Search for the cell housing the specified text and yield its (x, y) center coordinate. 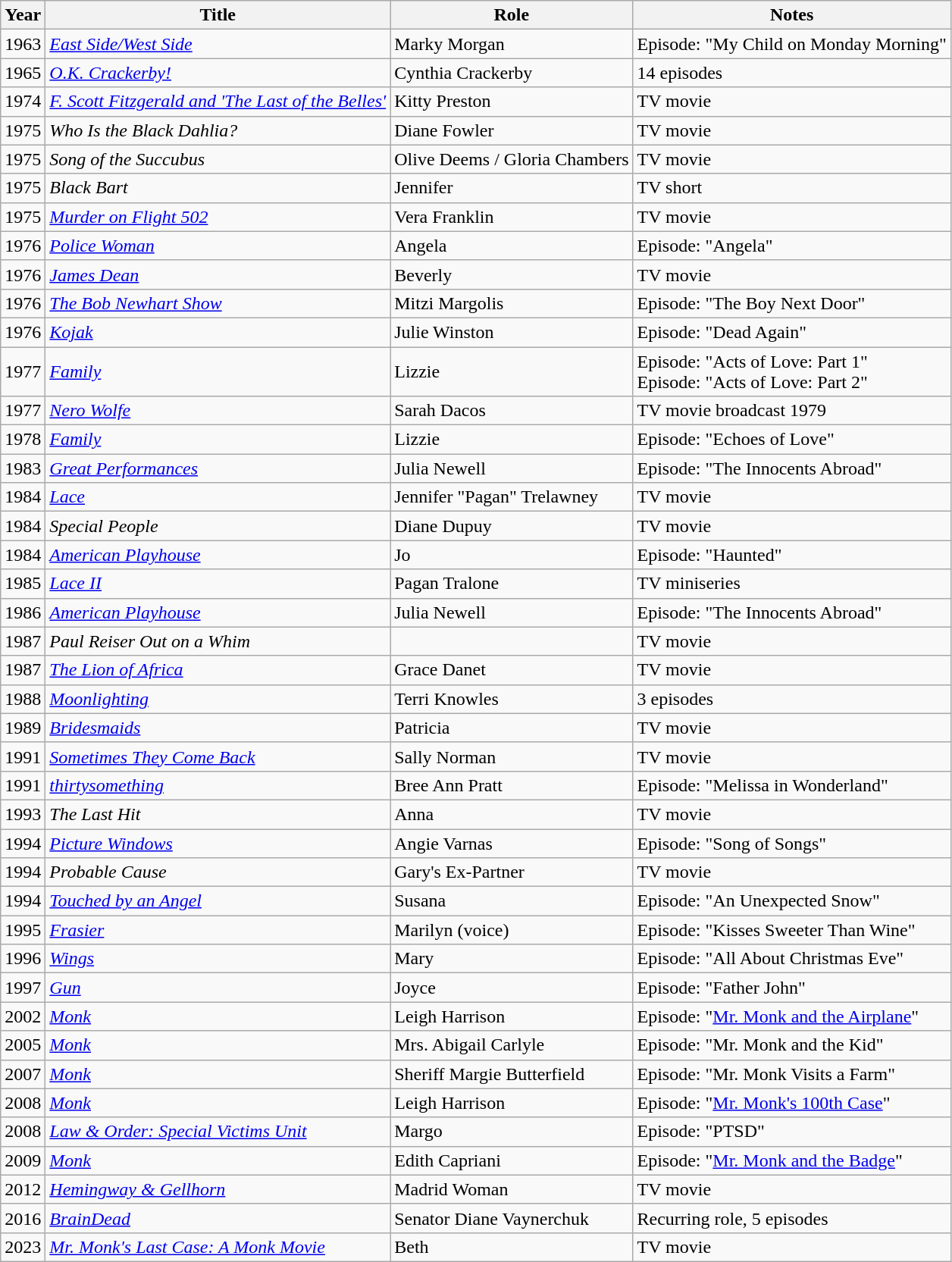
Episode: "Mr. Monk and the Badge" (791, 1160)
Marilyn (voice) (512, 930)
Hemingway & Gellhorn (218, 1189)
Episode: "PTSD" (791, 1132)
The Last Hit (218, 814)
Murder on Flight 502 (218, 217)
1989 (23, 728)
The Bob Newhart Show (218, 303)
Notes (791, 15)
14 episodes (791, 73)
Episode: "All About Christmas Eve" (791, 959)
Diane Dupuy (512, 526)
Cynthia Crackerby (512, 73)
2012 (23, 1189)
Episode: "Kisses Sweeter Than Wine" (791, 930)
2023 (23, 1247)
Senator Diane Vaynerchuk (512, 1218)
Mary (512, 959)
Episode: "Haunted" (791, 555)
Vera Franklin (512, 217)
thirtysomething (218, 785)
Episode: "Dead Again" (791, 332)
Episode: "Mr. Monk Visits a Farm" (791, 1074)
Wings (218, 959)
Beverly (512, 274)
Sheriff Margie Butterfield (512, 1074)
Nero Wolfe (218, 411)
Sally Norman (512, 756)
Marky Morgan (512, 44)
Law & Order: Special Victims Unit (218, 1132)
Kitty Preston (512, 102)
Episode: "The Boy Next Door" (791, 303)
1997 (23, 988)
Mr. Monk's Last Case: A Monk Movie (218, 1247)
Bree Ann Pratt (512, 785)
2002 (23, 1016)
Jo (512, 555)
Episode: "Mr. Monk's 100th Case" (791, 1103)
Terri Knowles (512, 699)
Picture Windows (218, 844)
1995 (23, 930)
East Side/West Side (218, 44)
Mitzi Margolis (512, 303)
Title (218, 15)
Edith Capriani (512, 1160)
Mrs. Abigail Carlyle (512, 1045)
Julie Winston (512, 332)
Lace (218, 497)
Pagan Tralone (512, 584)
3 episodes (791, 699)
James Dean (218, 274)
Episode: "Father John" (791, 988)
1993 (23, 814)
Episode: "Acts of Love: Part 1"Episode: "Acts of Love: Part 2" (791, 371)
Jennifer (512, 188)
Susana (512, 901)
Gun (218, 988)
Diane Fowler (512, 130)
Episode: "Echoes of Love" (791, 440)
Role (512, 15)
Special People (218, 526)
2009 (23, 1160)
Black Bart (218, 188)
Probable Cause (218, 872)
Olive Deems / Gloria Chambers (512, 159)
Grace Danet (512, 670)
1965 (23, 73)
Episode: "Melissa in Wonderland" (791, 785)
Patricia (512, 728)
Who Is the Black Dahlia? (218, 130)
2007 (23, 1074)
1996 (23, 959)
Police Woman (218, 246)
1963 (23, 44)
Frasier (218, 930)
Episode: "Mr. Monk and the Kid" (791, 1045)
BrainDead (218, 1218)
2005 (23, 1045)
F. Scott Fitzgerald and 'The Last of the Belles' (218, 102)
TV miniseries (791, 584)
Great Performances (218, 468)
Year (23, 15)
Song of the Succubus (218, 159)
1983 (23, 468)
Episode: "An Unexpected Snow" (791, 901)
Episode: "Angela" (791, 246)
1978 (23, 440)
Episode: "Song of Songs" (791, 844)
Moonlighting (218, 699)
Gary's Ex-Partner (512, 872)
Sometimes They Come Back (218, 756)
1986 (23, 612)
Recurring role, 5 episodes (791, 1218)
TV short (791, 188)
Madrid Woman (512, 1189)
1985 (23, 584)
Paul Reiser Out on a Whim (218, 641)
The Lion of Africa (218, 670)
2016 (23, 1218)
Margo (512, 1132)
1988 (23, 699)
O.K. Crackerby! (218, 73)
Episode: "My Child on Monday Morning" (791, 44)
1974 (23, 102)
TV movie broadcast 1979 (791, 411)
Kojak (218, 332)
Bridesmaids (218, 728)
Beth (512, 1247)
Sarah Dacos (512, 411)
Lace II (218, 584)
Jennifer "Pagan" Trelawney (512, 497)
Episode: "Mr. Monk and the Airplane" (791, 1016)
Angie Varnas (512, 844)
Anna (512, 814)
Touched by an Angel (218, 901)
Angela (512, 246)
Joyce (512, 988)
